Determine the (X, Y) coordinate at the center of the cell enclosing the given text.  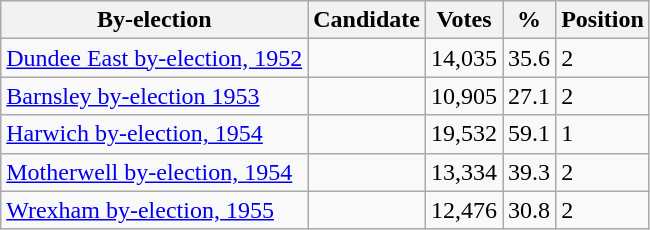
Barnsley by-election 1953 (154, 96)
1 (603, 134)
13,334 (464, 172)
10,905 (464, 96)
Candidate (367, 20)
Position (603, 20)
35.6 (530, 58)
By-election (154, 20)
39.3 (530, 172)
27.1 (530, 96)
Dundee East by-election, 1952 (154, 58)
Motherwell by-election, 1954 (154, 172)
59.1 (530, 134)
Votes (464, 20)
% (530, 20)
19,532 (464, 134)
14,035 (464, 58)
30.8 (530, 210)
12,476 (464, 210)
Harwich by-election, 1954 (154, 134)
Wrexham by-election, 1955 (154, 210)
